Detect which cell encompasses the target text, then output its [X, Y] center coordinate. 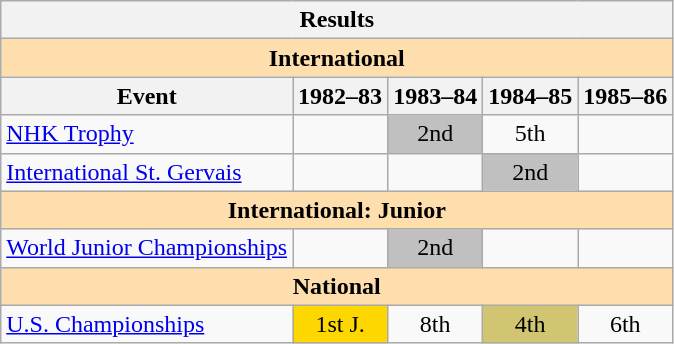
International [337, 58]
International: Junior [337, 210]
National [337, 286]
Event [147, 96]
4th [530, 324]
NHK Trophy [147, 134]
6th [626, 324]
1985–86 [626, 96]
1982–83 [340, 96]
Results [337, 20]
International St. Gervais [147, 172]
8th [436, 324]
1st J. [340, 324]
World Junior Championships [147, 248]
5th [530, 134]
U.S. Championships [147, 324]
1983–84 [436, 96]
1984–85 [530, 96]
